Determine the [X, Y] coordinate at the center of the cell enclosing the given text.  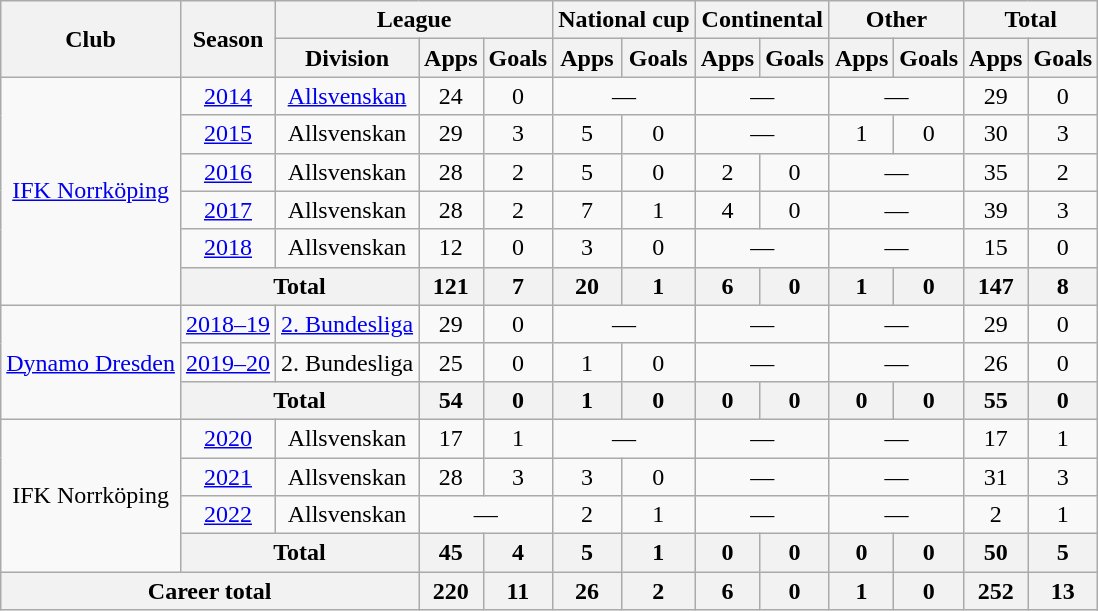
24 [451, 96]
50 [996, 553]
15 [996, 248]
2014 [228, 96]
55 [996, 400]
8 [1063, 286]
35 [996, 172]
147 [996, 286]
39 [996, 210]
54 [451, 400]
2017 [228, 210]
20 [587, 286]
45 [451, 553]
2019–20 [228, 362]
National cup [624, 20]
121 [451, 286]
12 [451, 248]
2018 [228, 248]
31 [996, 477]
30 [996, 134]
Division [348, 58]
Season [228, 39]
220 [451, 591]
2016 [228, 172]
25 [451, 362]
League [414, 20]
Continental [762, 20]
2015 [228, 134]
11 [518, 591]
2021 [228, 477]
Career total [210, 591]
2022 [228, 515]
2020 [228, 438]
Other [896, 20]
2018–19 [228, 324]
252 [996, 591]
13 [1063, 591]
Club [91, 39]
Dynamo Dresden [91, 362]
